Scan for the cell matching the given text and deliver its (X, Y) coordinate at center. 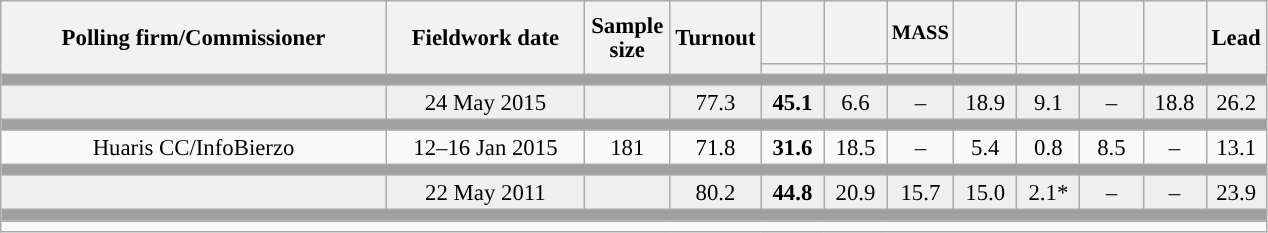
77.3 (716, 102)
23.9 (1236, 194)
Fieldwork date (485, 38)
0.8 (1048, 148)
26.2 (1236, 102)
Lead (1236, 38)
2.1* (1048, 194)
181 (627, 148)
9.1 (1048, 102)
15.0 (986, 194)
15.7 (920, 194)
45.1 (792, 102)
MASS (920, 32)
5.4 (986, 148)
44.8 (792, 194)
31.6 (792, 148)
Sample size (627, 38)
12–16 Jan 2015 (485, 148)
18.9 (986, 102)
6.6 (856, 102)
13.1 (1236, 148)
20.9 (856, 194)
80.2 (716, 194)
18.8 (1174, 102)
71.8 (716, 148)
8.5 (1112, 148)
24 May 2015 (485, 102)
Turnout (716, 38)
Huaris CC/InfoBierzo (194, 148)
18.5 (856, 148)
Polling firm/Commissioner (194, 38)
22 May 2011 (485, 194)
